Find where the given text appears and provide that cell's center as (X, Y) coordinate. 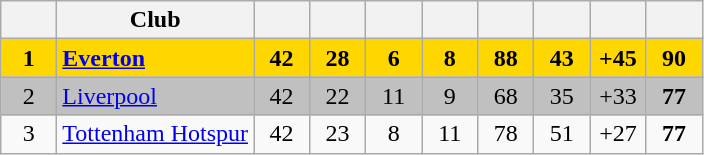
68 (506, 96)
+45 (618, 58)
51 (562, 134)
Tottenham Hotspur (156, 134)
90 (674, 58)
2 (29, 96)
+33 (618, 96)
Liverpool (156, 96)
9 (450, 96)
28 (338, 58)
Club (156, 20)
Everton (156, 58)
35 (562, 96)
43 (562, 58)
1 (29, 58)
22 (338, 96)
3 (29, 134)
88 (506, 58)
+27 (618, 134)
23 (338, 134)
6 (394, 58)
78 (506, 134)
